Determine the (X, Y) coordinate at the center of the cell enclosing the given text.  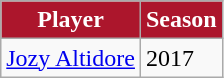
Player (71, 20)
Jozy Altidore (71, 58)
Season (181, 20)
2017 (181, 58)
